Identify which cell holds the provided text, then report its (X, Y) central coordinate. 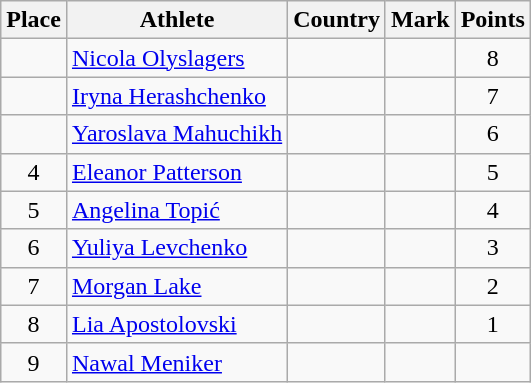
Country (337, 20)
Place (34, 20)
Yaroslava Mahuchikh (176, 134)
Nawal Meniker (176, 362)
2 (492, 286)
1 (492, 324)
Iryna Herashchenko (176, 96)
Nicola Olyslagers (176, 58)
Eleanor Patterson (176, 172)
Mark (420, 20)
Angelina Topić (176, 210)
Lia Apostolovski (176, 324)
Athlete (176, 20)
Yuliya Levchenko (176, 248)
3 (492, 248)
9 (34, 362)
Morgan Lake (176, 286)
Points (492, 20)
